Search for the cell housing the specified text and yield its (x, y) center coordinate. 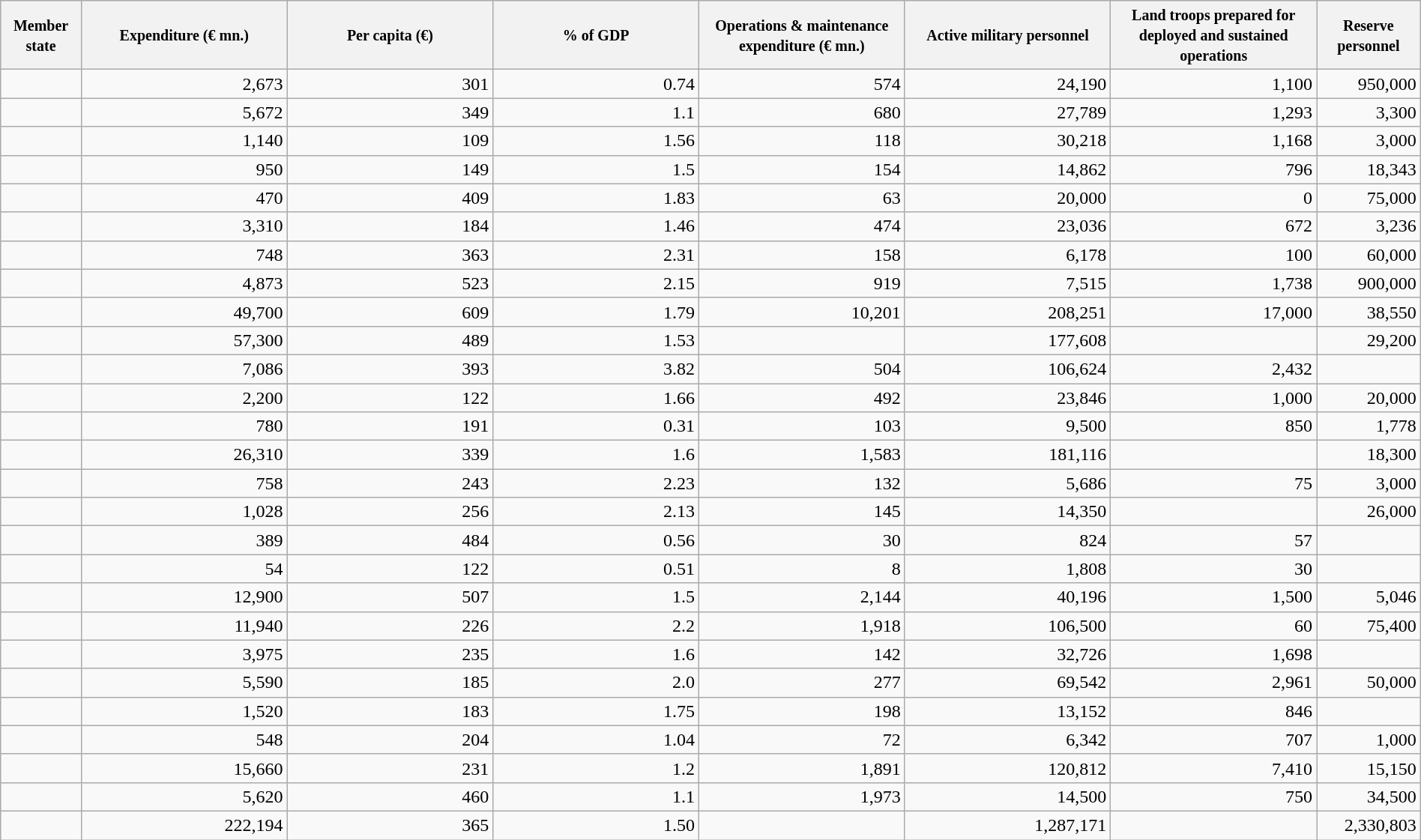
3,300 (1369, 112)
489 (390, 340)
5,590 (184, 683)
1.66 (597, 398)
1.46 (597, 226)
103 (802, 426)
339 (390, 455)
29,200 (1369, 340)
40,196 (1007, 597)
1.2 (597, 768)
3,236 (1369, 226)
1.75 (597, 711)
184 (390, 226)
185 (390, 683)
363 (390, 255)
14,350 (1007, 512)
748 (184, 255)
106,624 (1007, 369)
72 (802, 740)
365 (390, 825)
231 (390, 768)
24,190 (1007, 84)
0.74 (597, 84)
0 (1214, 198)
0.31 (597, 426)
389 (184, 540)
132 (802, 483)
758 (184, 483)
57,300 (184, 340)
Reserve personnel (1369, 35)
1,028 (184, 512)
470 (184, 198)
60 (1214, 626)
1.83 (597, 198)
523 (390, 283)
27,789 (1007, 112)
1,100 (1214, 84)
54 (184, 569)
919 (802, 283)
1.53 (597, 340)
8 (802, 569)
100 (1214, 255)
2.0 (597, 683)
63 (802, 198)
256 (390, 512)
409 (390, 198)
32,726 (1007, 654)
707 (1214, 740)
60,000 (1369, 255)
3,310 (184, 226)
18,300 (1369, 455)
222,194 (184, 825)
14,862 (1007, 169)
57 (1214, 540)
Operations & maintenance expenditure (€ mn.) (802, 35)
2,961 (1214, 683)
13,152 (1007, 711)
2,330,803 (1369, 825)
672 (1214, 226)
5,046 (1369, 597)
349 (390, 112)
846 (1214, 711)
7,086 (184, 369)
149 (390, 169)
504 (802, 369)
12,900 (184, 597)
120,812 (1007, 768)
243 (390, 483)
1.56 (597, 141)
2,432 (1214, 369)
1,973 (802, 797)
18,343 (1369, 169)
23,036 (1007, 226)
34,500 (1369, 797)
177,608 (1007, 340)
75,400 (1369, 626)
Member state (41, 35)
507 (390, 597)
3,975 (184, 654)
0.51 (597, 569)
2.23 (597, 483)
574 (802, 84)
1,738 (1214, 283)
796 (1214, 169)
226 (390, 626)
1,500 (1214, 597)
474 (802, 226)
850 (1214, 426)
0.56 (597, 540)
183 (390, 711)
1,140 (184, 141)
2.13 (597, 512)
2.15 (597, 283)
11,940 (184, 626)
38,550 (1369, 312)
26,000 (1369, 512)
75,000 (1369, 198)
118 (802, 141)
3.82 (597, 369)
492 (802, 398)
301 (390, 84)
1,293 (1214, 112)
5,620 (184, 797)
950 (184, 169)
1.04 (597, 740)
6,178 (1007, 255)
2,200 (184, 398)
4,873 (184, 283)
75 (1214, 483)
145 (802, 512)
824 (1007, 540)
9,500 (1007, 426)
198 (802, 711)
1,520 (184, 711)
Active military personnel (1007, 35)
17,000 (1214, 312)
680 (802, 112)
780 (184, 426)
609 (390, 312)
7,515 (1007, 283)
15,150 (1369, 768)
2.2 (597, 626)
50,000 (1369, 683)
Expenditure (€ mn.) (184, 35)
1,698 (1214, 654)
69,542 (1007, 683)
204 (390, 740)
154 (802, 169)
484 (390, 540)
10,201 (802, 312)
2,144 (802, 597)
1,918 (802, 626)
5,672 (184, 112)
235 (390, 654)
5,686 (1007, 483)
750 (1214, 797)
181,116 (1007, 455)
191 (390, 426)
2.31 (597, 255)
Land troops prepared for deployed and sustained operations (1214, 35)
% of GDP (597, 35)
208,251 (1007, 312)
2,673 (184, 84)
1.79 (597, 312)
1,583 (802, 455)
14,500 (1007, 797)
1,287,171 (1007, 825)
7,410 (1214, 768)
900,000 (1369, 283)
1.50 (597, 825)
1,778 (1369, 426)
460 (390, 797)
109 (390, 141)
49,700 (184, 312)
950,000 (1369, 84)
1,808 (1007, 569)
23,846 (1007, 398)
106,500 (1007, 626)
Per capita (€) (390, 35)
277 (802, 683)
393 (390, 369)
548 (184, 740)
15,660 (184, 768)
6,342 (1007, 740)
1,168 (1214, 141)
30,218 (1007, 141)
26,310 (184, 455)
158 (802, 255)
1,891 (802, 768)
142 (802, 654)
